Detect which cell encompasses the target text, then output its (X, Y) center coordinate. 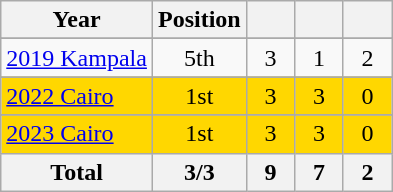
5th (199, 58)
Year (77, 20)
7 (320, 172)
2019 Kampala (77, 58)
1 (320, 58)
2022 Cairo (77, 96)
9 (270, 172)
2023 Cairo (77, 134)
Position (199, 20)
3/3 (199, 172)
Total (77, 172)
